Return the (X, Y) coordinate for the center point of the cell that contains the specified text.  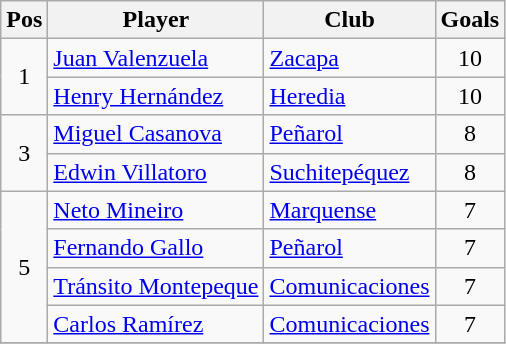
Club (350, 20)
Miguel Casanova (156, 134)
Zacapa (350, 58)
Player (156, 20)
Heredia (350, 96)
Henry Hernández (156, 96)
Pos (24, 20)
5 (24, 267)
Tránsito Montepeque (156, 286)
Goals (470, 20)
3 (24, 153)
Neto Mineiro (156, 210)
Suchitepéquez (350, 172)
Fernando Gallo (156, 248)
Juan Valenzuela (156, 58)
Carlos Ramírez (156, 324)
Edwin Villatoro (156, 172)
1 (24, 77)
Marquense (350, 210)
